Provide the [X, Y] coordinate of the cell's center where the given text is located.  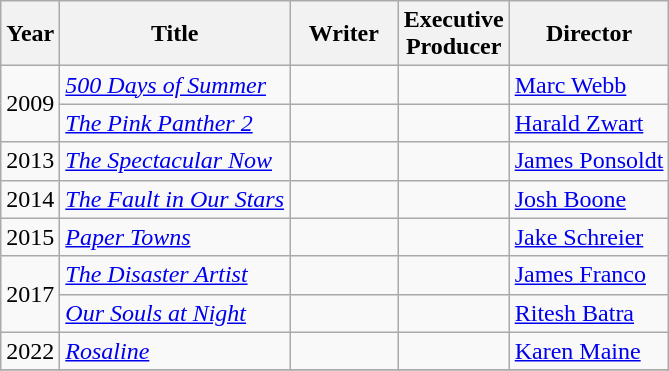
Josh Boone [589, 199]
500 Days of Summer [175, 85]
Rosaline [175, 351]
Ritesh Batra [589, 313]
James Franco [589, 275]
Director [589, 34]
Karen Maine [589, 351]
ExecutiveProducer [454, 34]
Title [175, 34]
James Ponsoldt [589, 161]
Jake Schreier [589, 237]
2009 [30, 104]
The Disaster Artist [175, 275]
Paper Towns [175, 237]
The Spectacular Now [175, 161]
2022 [30, 351]
Harald Zwart [589, 123]
Marc Webb [589, 85]
Our Souls at Night [175, 313]
Year [30, 34]
The Fault in Our Stars [175, 199]
2017 [30, 294]
2013 [30, 161]
2014 [30, 199]
2015 [30, 237]
The Pink Panther 2 [175, 123]
Writer [344, 34]
